Locate the cell with the specified text and output its [x, y] center coordinate. 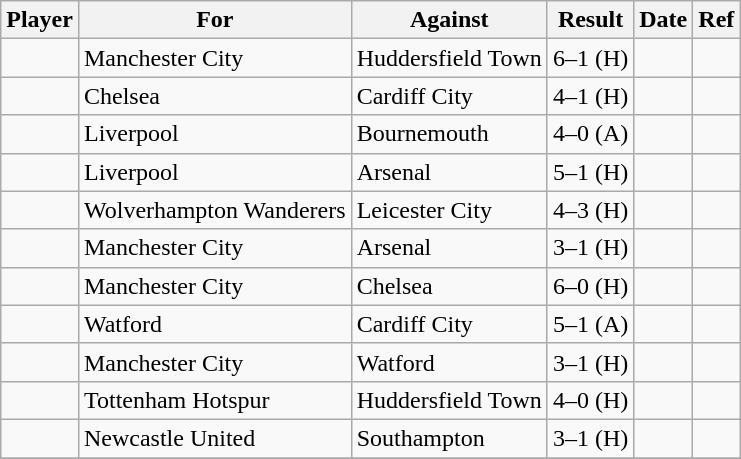
Newcastle United [214, 438]
5–1 (H) [590, 172]
Southampton [449, 438]
Wolverhampton Wanderers [214, 210]
Result [590, 20]
6–0 (H) [590, 286]
Ref [716, 20]
For [214, 20]
4–1 (H) [590, 96]
Leicester City [449, 210]
Player [40, 20]
4–0 (H) [590, 400]
6–1 (H) [590, 58]
Date [664, 20]
4–3 (H) [590, 210]
Bournemouth [449, 134]
5–1 (A) [590, 324]
4–0 (A) [590, 134]
Tottenham Hotspur [214, 400]
Against [449, 20]
